Return the [X, Y] coordinate for the center point of the cell that contains the specified text.  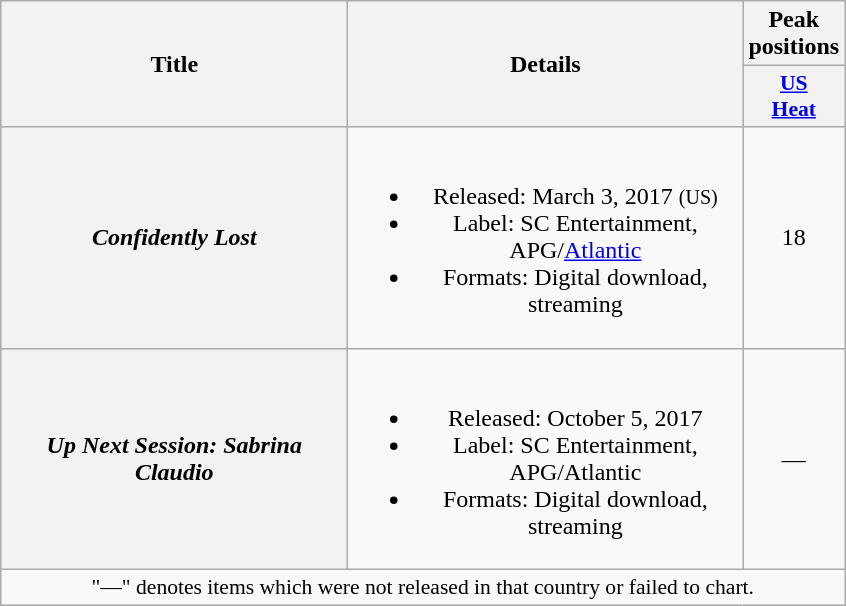
Peak positions [794, 34]
USHeat [794, 96]
"—" denotes items which were not released in that country or failed to chart. [423, 587]
Released: March 3, 2017 (US)Label: SC Entertainment, APG/AtlanticFormats: Digital download, streaming [546, 238]
Released: October 5, 2017 Label: SC Entertainment, APG/AtlanticFormats: Digital download, streaming [546, 458]
Details [546, 64]
Up Next Session: Sabrina Claudio [174, 458]
18 [794, 238]
— [794, 458]
Confidently Lost [174, 238]
Title [174, 64]
